Determine the (X, Y) coordinate at the center of the cell enclosing the given text.  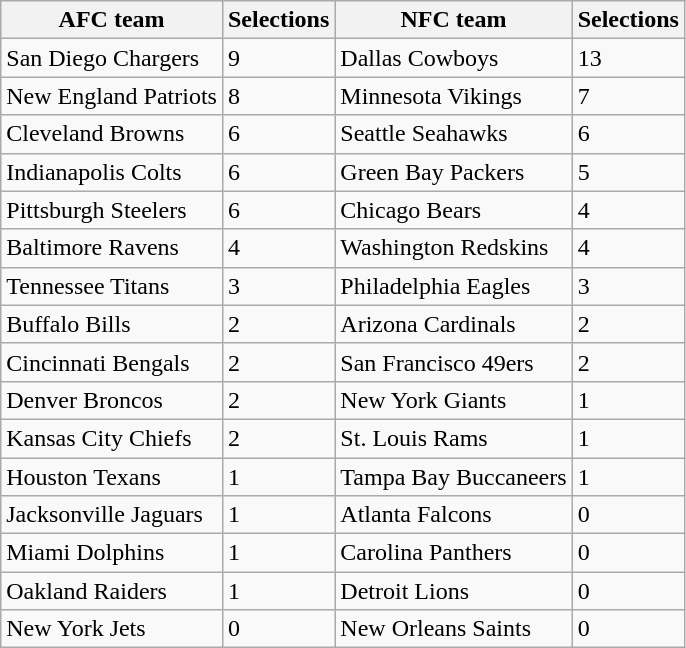
Cincinnati Bengals (112, 362)
Kansas City Chiefs (112, 438)
NFC team (454, 20)
St. Louis Rams (454, 438)
New York Giants (454, 400)
Houston Texans (112, 477)
Denver Broncos (112, 400)
New York Jets (112, 629)
13 (628, 58)
Miami Dolphins (112, 553)
Cleveland Browns (112, 134)
Dallas Cowboys (454, 58)
Detroit Lions (454, 591)
Green Bay Packers (454, 172)
Minnesota Vikings (454, 96)
Tampa Bay Buccaneers (454, 477)
Atlanta Falcons (454, 515)
Jacksonville Jaguars (112, 515)
Indianapolis Colts (112, 172)
San Francisco 49ers (454, 362)
AFC team (112, 20)
Oakland Raiders (112, 591)
5 (628, 172)
Seattle Seahawks (454, 134)
9 (278, 58)
8 (278, 96)
7 (628, 96)
Chicago Bears (454, 210)
Baltimore Ravens (112, 248)
Carolina Panthers (454, 553)
Buffalo Bills (112, 324)
Washington Redskins (454, 248)
New Orleans Saints (454, 629)
Philadelphia Eagles (454, 286)
San Diego Chargers (112, 58)
Tennessee Titans (112, 286)
New England Patriots (112, 96)
Pittsburgh Steelers (112, 210)
Arizona Cardinals (454, 324)
